Return the (X, Y) coordinate for the center point of the cell that contains the specified text.  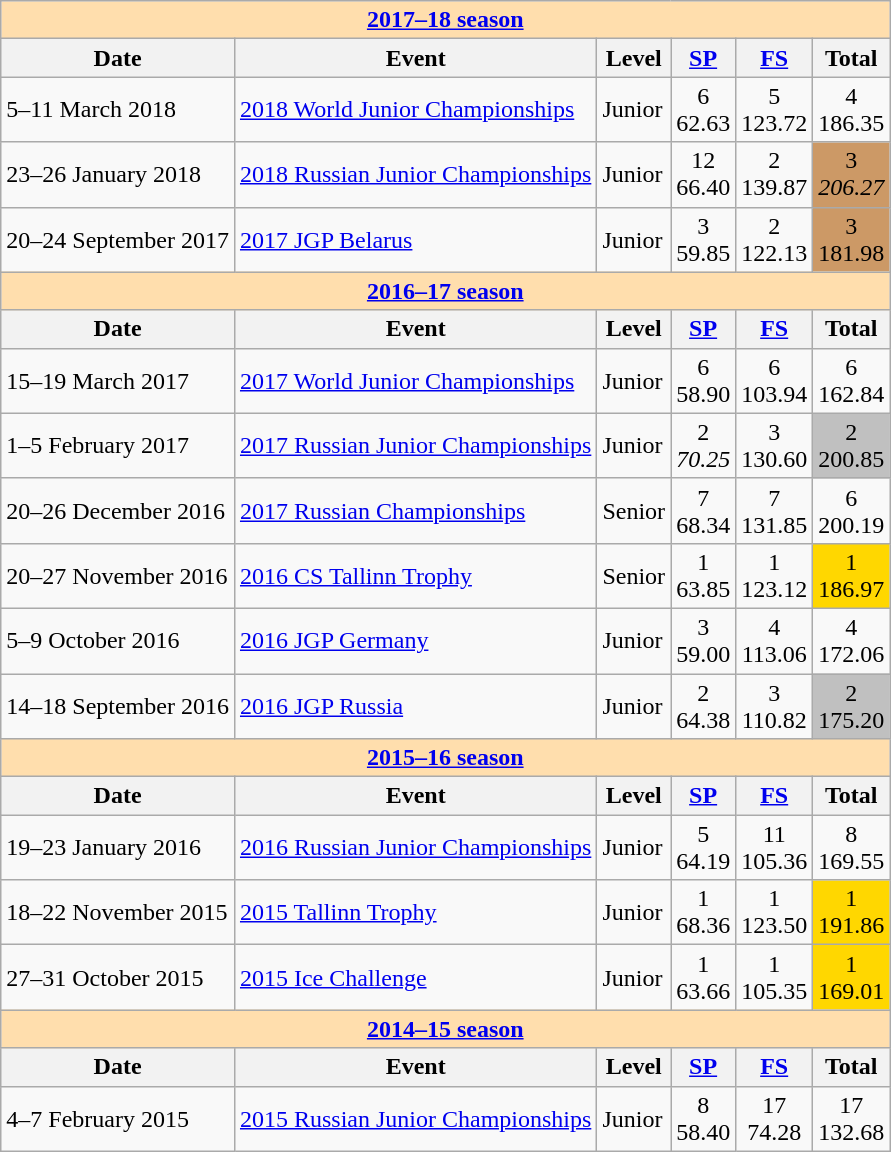
2018 World Junior Championships (415, 110)
2016 JGP Germany (415, 640)
23–26 January 2018 (118, 174)
3 130.60 (774, 446)
15–19 March 2017 (118, 380)
8 58.40 (704, 1118)
2017 JGP Belarus (415, 240)
3 206.27 (852, 174)
8 169.55 (852, 848)
3 181.98 (852, 240)
5–9 October 2016 (118, 640)
19–23 January 2016 (118, 848)
20–27 November 2016 (118, 576)
17 132.68 (852, 1118)
3 59.00 (704, 640)
4 186.35 (852, 110)
2018 Russian Junior Championships (415, 174)
14–18 September 2016 (118, 706)
4–7 February 2015 (118, 1118)
4 172.06 (852, 640)
2 122.13 (774, 240)
6 62.63 (704, 110)
2015 Russian Junior Championships (415, 1118)
3 110.82 (774, 706)
2014–15 season (446, 1029)
2 175.20 (852, 706)
1–5 February 2017 (118, 446)
1 169.01 (852, 978)
5–11 March 2018 (118, 110)
1 123.50 (774, 912)
2015 Ice Challenge (415, 978)
2 139.87 (774, 174)
2017 Russian Championships (415, 510)
11 105.36 (774, 848)
2 70.25 (704, 446)
1 105.35 (774, 978)
6 58.90 (704, 380)
6 200.19 (852, 510)
2015 Tallinn Trophy (415, 912)
2016 Russian Junior Championships (415, 848)
2017 Russian Junior Championships (415, 446)
1 68.36 (704, 912)
20–24 September 2017 (118, 240)
2016 CS Tallinn Trophy (415, 576)
27–31 October 2015 (118, 978)
18–22 November 2015 (118, 912)
3 59.85 (704, 240)
2016 JGP Russia (415, 706)
4 113.06 (774, 640)
1 191.86 (852, 912)
7 131.85 (774, 510)
17 74.28 (774, 1118)
2 64.38 (704, 706)
2 200.85 (852, 446)
2016–17 season (446, 291)
12 66.40 (704, 174)
2017 World Junior Championships (415, 380)
5 123.72 (774, 110)
2015–16 season (446, 758)
6 162.84 (852, 380)
1 63.85 (704, 576)
20–26 December 2016 (118, 510)
1 186.97 (852, 576)
7 68.34 (704, 510)
5 64.19 (704, 848)
1 63.66 (704, 978)
6 103.94 (774, 380)
1 123.12 (774, 576)
2017–18 season (446, 20)
